For the text-containing cell, return its midpoint in [X, Y] coordinate format. 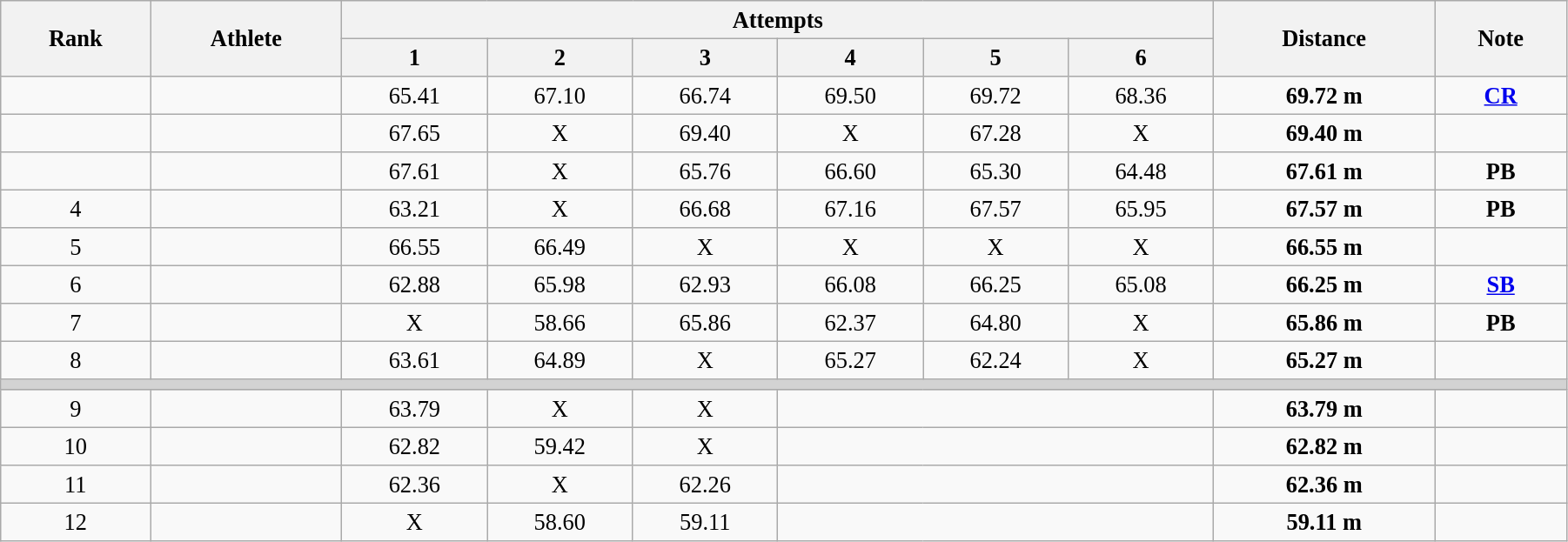
9 [76, 409]
2 [560, 57]
63.79 [414, 409]
67.57 m [1324, 209]
65.98 [560, 284]
Distance [1324, 38]
65.86 m [1324, 323]
62.37 [851, 323]
62.26 [705, 485]
12 [76, 522]
59.11 m [1324, 522]
SB [1501, 284]
66.49 [560, 247]
11 [76, 485]
68.36 [1142, 95]
65.86 [705, 323]
66.68 [705, 209]
67.61 m [1324, 171]
67.16 [851, 209]
66.60 [851, 171]
Attempts [778, 19]
62.82 [414, 446]
65.41 [414, 95]
65.76 [705, 171]
69.72 m [1324, 95]
62.88 [414, 284]
64.80 [995, 323]
8 [76, 360]
62.93 [705, 284]
66.25 m [1324, 284]
66.55 m [1324, 247]
66.55 [414, 247]
63.79 m [1324, 409]
66.74 [705, 95]
65.27 [851, 360]
62.82 m [1324, 446]
59.11 [705, 522]
58.66 [560, 323]
65.30 [995, 171]
62.36 [414, 485]
67.65 [414, 133]
69.72 [995, 95]
69.40 [705, 133]
65.27 m [1324, 360]
62.36 m [1324, 485]
64.48 [1142, 171]
69.40 m [1324, 133]
Rank [76, 38]
63.61 [414, 360]
Athlete [246, 38]
63.21 [414, 209]
67.57 [995, 209]
66.08 [851, 284]
62.24 [995, 360]
59.42 [560, 446]
65.95 [1142, 209]
65.08 [1142, 284]
64.89 [560, 360]
67.61 [414, 171]
10 [76, 446]
1 [414, 57]
67.28 [995, 133]
7 [76, 323]
CR [1501, 95]
69.50 [851, 95]
66.25 [995, 284]
67.10 [560, 95]
58.60 [560, 522]
3 [705, 57]
Note [1501, 38]
